Locate the cell with the specified text and output its [x, y] center coordinate. 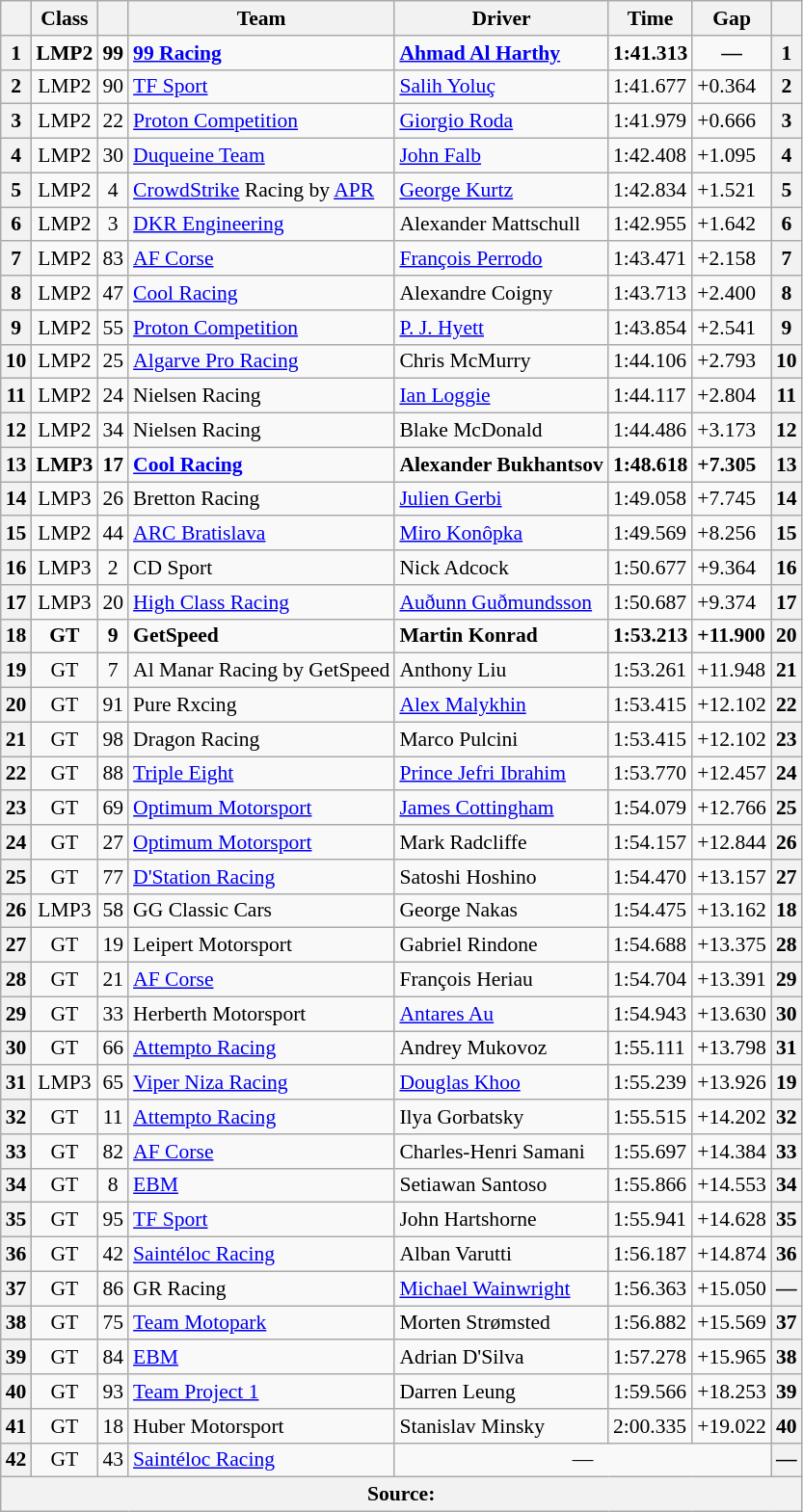
1:56.363 [650, 1288]
+11.948 [732, 671]
Julien Gerbi [501, 499]
Charles-Henri Samani [501, 1152]
Viper Niza Racing [261, 1083]
+13.162 [732, 911]
Leipert Motorsport [261, 945]
+7.745 [732, 499]
1:53.213 [650, 636]
Ilya Gorbatsky [501, 1117]
1:41.313 [650, 53]
1:49.569 [650, 534]
1:48.618 [650, 464]
Alex Malykhin [501, 705]
1:56.882 [650, 1323]
43 [113, 1460]
1:42.408 [650, 156]
1:56.187 [650, 1255]
+18.253 [732, 1392]
47 [113, 293]
Duqueine Team [261, 156]
+1.642 [732, 225]
+2.793 [732, 361]
44 [113, 534]
69 [113, 809]
82 [113, 1152]
Anthony Liu [501, 671]
+1.521 [732, 190]
1:44.117 [650, 396]
Alexander Mattschull [501, 225]
GG Classic Cars [261, 911]
1:59.566 [650, 1392]
91 [113, 705]
1:49.058 [650, 499]
1:55.239 [650, 1083]
+13.798 [732, 1048]
Auðunn Guðmundsson [501, 602]
Satoshi Hoshino [501, 877]
1:55.866 [650, 1185]
+15.965 [732, 1358]
84 [113, 1358]
83 [113, 259]
41 [16, 1426]
Herberth Motorsport [261, 1014]
Martin Konrad [501, 636]
+13.630 [732, 1014]
Michael Wainwright [501, 1288]
95 [113, 1220]
Prince Jefri Ibrahim [501, 774]
Miro Konôpka [501, 534]
+14.874 [732, 1255]
93 [113, 1392]
Triple Eight [261, 774]
1:54.079 [650, 809]
58 [113, 911]
90 [113, 87]
1:43.713 [650, 293]
+2.541 [732, 328]
1:53.770 [650, 774]
66 [113, 1048]
+8.256 [732, 534]
+13.391 [732, 980]
99 Racing [261, 53]
98 [113, 739]
1:57.278 [650, 1358]
CD Sport [261, 568]
2:00.335 [650, 1426]
1:43.854 [650, 328]
1:54.470 [650, 877]
Class [64, 18]
1:42.955 [650, 225]
1:44.486 [650, 431]
+12.766 [732, 809]
1:44.106 [650, 361]
Giorgio Roda [501, 121]
+12.457 [732, 774]
1:43.471 [650, 259]
High Class Racing [261, 602]
+2.804 [732, 396]
1:55.697 [650, 1152]
Salih Yoluç [501, 87]
1:41.979 [650, 121]
+0.364 [732, 87]
55 [113, 328]
65 [113, 1083]
Chris McMurry [501, 361]
George Kurtz [501, 190]
+15.050 [732, 1288]
Douglas Khoo [501, 1083]
+14.553 [732, 1185]
John Hartshorne [501, 1220]
+14.628 [732, 1220]
1:53.261 [650, 671]
+14.202 [732, 1117]
D'Station Racing [261, 877]
Source: [401, 1495]
CrowdStrike Racing by APR [261, 190]
+13.926 [732, 1083]
1:54.688 [650, 945]
Team [261, 18]
1:50.687 [650, 602]
Antares Au [501, 1014]
+0.666 [732, 121]
François Heriau [501, 980]
Al Manar Racing by GetSpeed [261, 671]
1:55.515 [650, 1117]
+1.095 [732, 156]
P. J. Hyett [501, 328]
+12.844 [732, 842]
1:41.677 [650, 87]
75 [113, 1323]
Alexander Bukhantsov [501, 464]
1:54.475 [650, 911]
John Falb [501, 156]
James Cottingham [501, 809]
Marco Pulcini [501, 739]
Darren Leung [501, 1392]
+19.022 [732, 1426]
1:54.704 [650, 980]
GetSpeed [261, 636]
Mark Radcliffe [501, 842]
88 [113, 774]
+2.400 [732, 293]
GR Racing [261, 1288]
Adrian D'Silva [501, 1358]
Stanislav Minsky [501, 1426]
1:50.677 [650, 568]
Driver [501, 18]
+15.569 [732, 1323]
Nick Adcock [501, 568]
1:54.943 [650, 1014]
Team Project 1 [261, 1392]
François Perrodo [501, 259]
1:55.111 [650, 1048]
Blake McDonald [501, 431]
Gap [732, 18]
Alban Varutti [501, 1255]
86 [113, 1288]
+9.364 [732, 568]
Dragon Racing [261, 739]
99 [113, 53]
1:42.834 [650, 190]
Pure Rxcing [261, 705]
+11.900 [732, 636]
Huber Motorsport [261, 1426]
Alexandre Coigny [501, 293]
Team Motopark [261, 1323]
Time [650, 18]
Bretton Racing [261, 499]
1:55.941 [650, 1220]
Gabriel Rindone [501, 945]
George Nakas [501, 911]
Morten Strømsted [501, 1323]
DKR Engineering [261, 225]
+13.157 [732, 877]
Algarve Pro Racing [261, 361]
+2.158 [732, 259]
Ahmad Al Harthy [501, 53]
+9.374 [732, 602]
Setiawan Santoso [501, 1185]
+3.173 [732, 431]
ARC Bratislava [261, 534]
+14.384 [732, 1152]
Andrey Mukovoz [501, 1048]
+7.305 [732, 464]
+13.375 [732, 945]
Ian Loggie [501, 396]
1:54.157 [650, 842]
77 [113, 877]
